Output the [X, Y] coordinate of the center of the cell containing the given text.  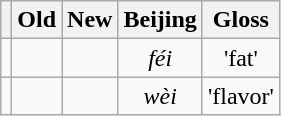
Gloss [240, 20]
'flavor' [240, 96]
New [90, 20]
Beijing [160, 20]
wèi [160, 96]
féi [160, 58]
Old [37, 20]
'fat' [240, 58]
